For the text-containing cell, return its midpoint in (x, y) coordinate format. 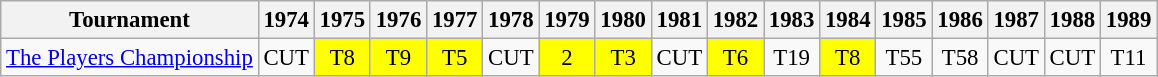
1989 (1128, 20)
1974 (286, 20)
T9 (398, 58)
1985 (904, 20)
1977 (455, 20)
1987 (1016, 20)
T19 (792, 58)
T58 (960, 58)
1986 (960, 20)
1979 (567, 20)
T5 (455, 58)
1981 (679, 20)
2 (567, 58)
1983 (792, 20)
T3 (623, 58)
Tournament (130, 20)
1976 (398, 20)
The Players Championship (130, 58)
1978 (511, 20)
T11 (1128, 58)
1984 (848, 20)
1982 (735, 20)
1988 (1072, 20)
T6 (735, 58)
1975 (342, 20)
1980 (623, 20)
T55 (904, 58)
